For the text-containing cell, return its midpoint in [x, y] coordinate format. 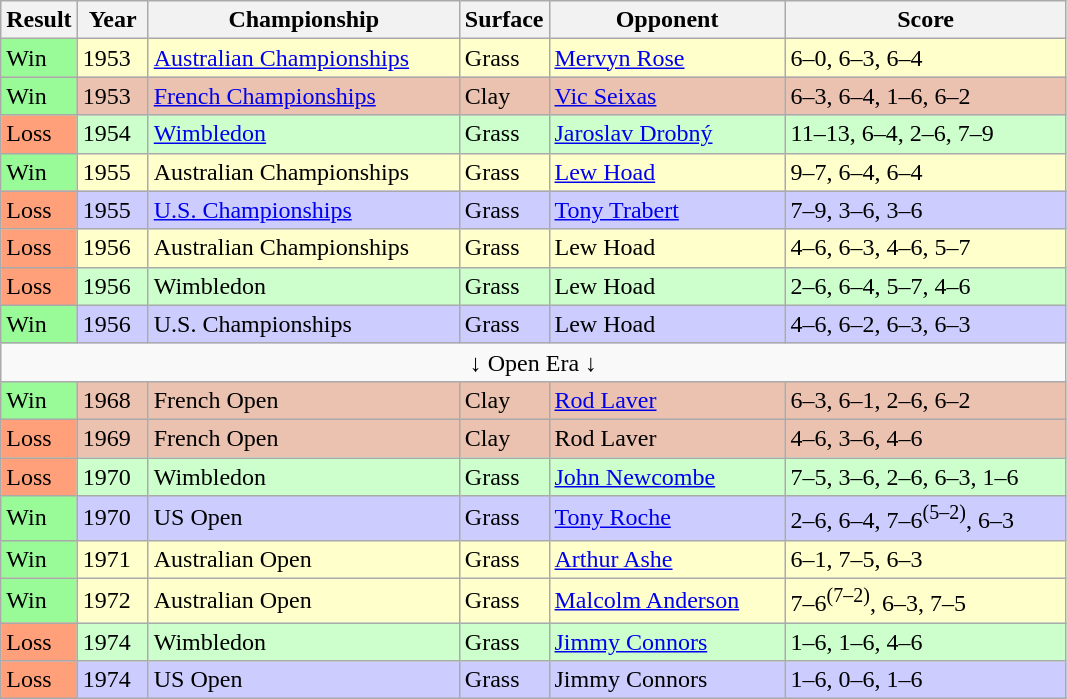
1968 [112, 400]
7–5, 3–6, 2–6, 6–3, 1–6 [926, 477]
2–6, 6–4, 7–6(5–2), 6–3 [926, 518]
Result [39, 20]
6–3, 6–1, 2–6, 6–2 [926, 400]
Surface [504, 20]
Jaroslav Drobný [667, 134]
John Newcombe [667, 477]
Opponent [667, 20]
4–6, 6–2, 6–3, 6–3 [926, 324]
↓ Open Era ↓ [534, 362]
6–1, 7–5, 6–3 [926, 559]
Malcolm Anderson [667, 600]
Tony Roche [667, 518]
6–3, 6–4, 1–6, 6–2 [926, 96]
1–6, 0–6, 1–6 [926, 680]
1971 [112, 559]
7–6(7–2), 6–3, 7–5 [926, 600]
4–6, 3–6, 4–6 [926, 438]
1969 [112, 438]
1972 [112, 600]
11–13, 6–4, 2–6, 7–9 [926, 134]
9–7, 6–4, 6–4 [926, 172]
Mervyn Rose [667, 58]
6–0, 6–3, 6–4 [926, 58]
Championship [304, 20]
Tony Trabert [667, 210]
2–6, 6–4, 5–7, 4–6 [926, 286]
Score [926, 20]
1–6, 1–6, 4–6 [926, 642]
French Championships [304, 96]
Arthur Ashe [667, 559]
Vic Seixas [667, 96]
4–6, 6–3, 4–6, 5–7 [926, 248]
1954 [112, 134]
Year [112, 20]
7–9, 3–6, 3–6 [926, 210]
